Extract the [X, Y] coordinate from the center of the cell holding the provided text.  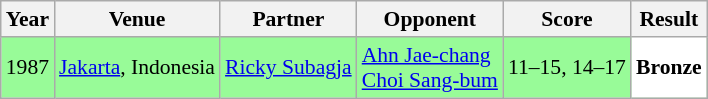
Ricky Subagja [288, 68]
Result [669, 19]
Score [567, 19]
Jakarta, Indonesia [137, 68]
Bronze [669, 68]
Ahn Jae-chang Choi Sang-bum [430, 68]
11–15, 14–17 [567, 68]
Opponent [430, 19]
Partner [288, 19]
1987 [28, 68]
Venue [137, 19]
Year [28, 19]
